Capture the cell that displays the provided text and extract its [x, y] central coordinate. 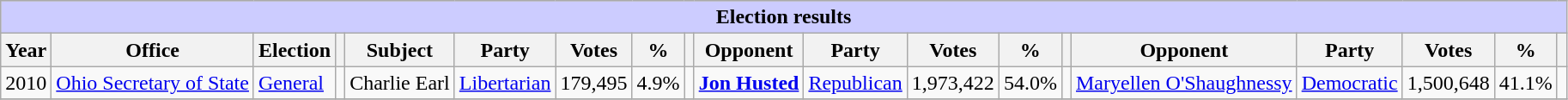
Jon Husted [749, 83]
Subject [400, 50]
Democratic [1350, 83]
41.1% [1525, 83]
54.0% [1030, 83]
Maryellen O'Shaughnessy [1183, 83]
Charlie Earl [400, 83]
4.9% [658, 83]
Year [26, 50]
2010 [26, 83]
Election results [784, 17]
1,500,648 [1448, 83]
1,973,422 [953, 83]
Libertarian [505, 83]
179,495 [594, 83]
Republican [855, 83]
General [294, 83]
Ohio Secretary of State [153, 83]
Office [153, 50]
Election [294, 50]
